Scan for the cell matching the given text and deliver its [x, y] coordinate at center. 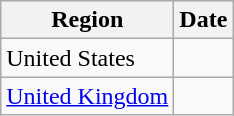
Date [204, 20]
United States [88, 58]
United Kingdom [88, 96]
Region [88, 20]
